Pinpoint the cell where the given text exists, returning its (X, Y) midpoint coordinate. 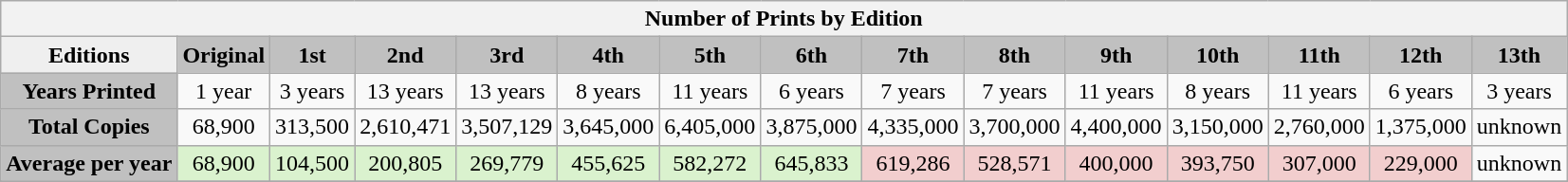
5th (710, 55)
Total Copies (89, 127)
313,500 (313, 127)
3,507,129 (507, 127)
4,400,000 (1116, 127)
12th (1421, 55)
Years Printed (89, 91)
3rd (507, 55)
9th (1116, 55)
2,610,471 (406, 127)
7th (913, 55)
393,750 (1218, 163)
Average per year (89, 163)
Original (224, 55)
11th (1319, 55)
582,272 (710, 163)
3,150,000 (1218, 127)
645,833 (812, 163)
6,405,000 (710, 127)
269,779 (507, 163)
307,000 (1319, 163)
2,760,000 (1319, 127)
528,571 (1015, 163)
400,000 (1116, 163)
1st (313, 55)
455,625 (609, 163)
Editions (89, 55)
8th (1015, 55)
Number of Prints by Edition (784, 19)
13th (1519, 55)
1,375,000 (1421, 127)
104,500 (313, 163)
200,805 (406, 163)
3,875,000 (812, 127)
4,335,000 (913, 127)
619,286 (913, 163)
10th (1218, 55)
3,645,000 (609, 127)
2nd (406, 55)
229,000 (1421, 163)
3,700,000 (1015, 127)
6th (812, 55)
4th (609, 55)
1 year (224, 91)
